Extract the (x, y) coordinate from the center of the cell holding the provided text.  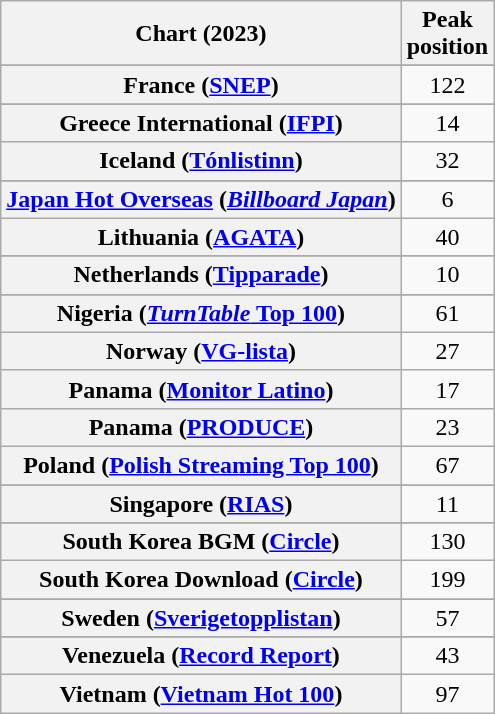
France (SNEP) (201, 85)
40 (447, 237)
South Korea Download (Circle) (201, 580)
South Korea BGM (Circle) (201, 542)
Poland (Polish Streaming Top 100) (201, 465)
32 (447, 161)
11 (447, 503)
199 (447, 580)
Sweden (Sverigetopplistan) (201, 618)
Chart (2023) (201, 34)
Lithuania (AGATA) (201, 237)
Venezuela (Record Report) (201, 656)
Iceland (Tónlistinn) (201, 161)
10 (447, 275)
17 (447, 389)
14 (447, 123)
Japan Hot Overseas (Billboard Japan) (201, 199)
61 (447, 313)
23 (447, 427)
97 (447, 694)
Norway (VG-lista) (201, 351)
6 (447, 199)
Nigeria (TurnTable Top 100) (201, 313)
67 (447, 465)
27 (447, 351)
122 (447, 85)
57 (447, 618)
130 (447, 542)
43 (447, 656)
Netherlands (Tipparade) (201, 275)
Panama (Monitor Latino) (201, 389)
Greece International (IFPI) (201, 123)
Vietnam (Vietnam Hot 100) (201, 694)
Peakposition (447, 34)
Panama (PRODUCE) (201, 427)
Singapore (RIAS) (201, 503)
